Return (x, y) of the center of cell containing provided text 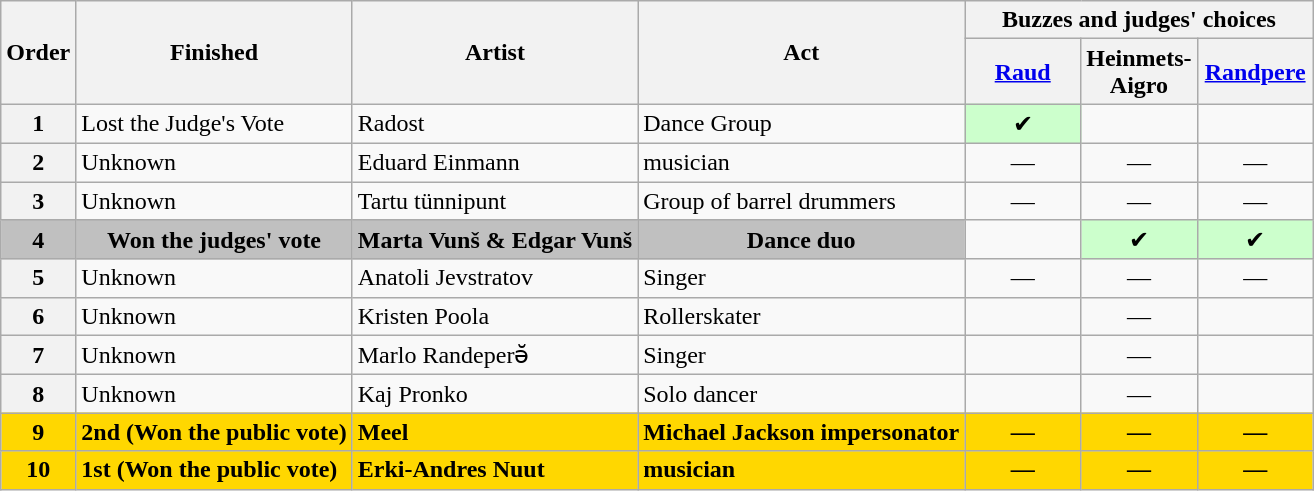
Anatoli Jevstratov (494, 278)
2nd (Won the public vote) (214, 432)
4 (38, 240)
Order (38, 52)
1 (38, 124)
Michael Jackson impersonator (802, 432)
Eduard Einmann (494, 162)
Kaj Pronko (494, 394)
3 (38, 201)
Randpere (1255, 72)
8 (38, 394)
Dance duo (802, 240)
Lost the Judge's Vote (214, 124)
5 (38, 278)
Won the judges' vote (214, 240)
1st (Won the public vote) (214, 470)
Meel (494, 432)
Kristen Poola (494, 316)
Rollerskater (802, 316)
Tartu tünnipunt (494, 201)
Group of barrel drummers (802, 201)
Raud (1023, 72)
6 (38, 316)
7 (38, 355)
Radost (494, 124)
Finished (214, 52)
Erki-Andres Nuut (494, 470)
Marta Vunš & Edgar Vunš (494, 240)
9 (38, 432)
Dance Group (802, 124)
Artist (494, 52)
Heinmets-Aigro (1139, 72)
2 (38, 162)
Solo dancer (802, 394)
Buzzes and judges' choices (1139, 20)
Marlo Randeperə̆ (494, 355)
10 (38, 470)
Act (802, 52)
